Identify which cell holds the provided text, then report its (X, Y) central coordinate. 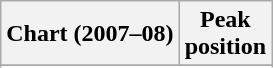
Chart (2007–08) (90, 34)
Peakposition (225, 34)
